Detect which cell encompasses the target text, then output its (X, Y) center coordinate. 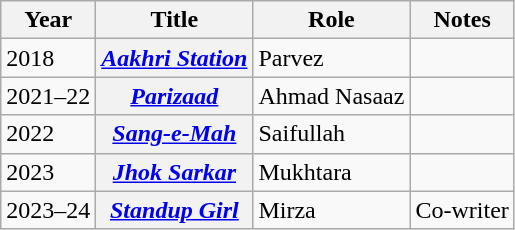
Mirza (332, 210)
Title (174, 20)
Co-writer (462, 210)
Year (48, 20)
Aakhri Station (174, 58)
Parizaad (174, 96)
2023–24 (48, 210)
Notes (462, 20)
2018 (48, 58)
2023 (48, 172)
Standup Girl (174, 210)
Parvez (332, 58)
2021–22 (48, 96)
Sang-e-Mah (174, 134)
Role (332, 20)
Saifullah (332, 134)
2022 (48, 134)
Jhok Sarkar (174, 172)
Mukhtara (332, 172)
Ahmad Nasaaz (332, 96)
